Output the [X, Y] coordinate of the center of the cell containing the given text.  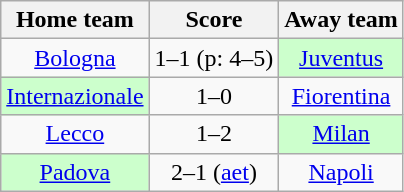
Away team [342, 20]
Juventus [342, 58]
1–1 (p: 4–5) [214, 58]
Milan [342, 134]
Bologna [75, 58]
Padova [75, 172]
Fiorentina [342, 96]
Score [214, 20]
1–2 [214, 134]
Internazionale [75, 96]
Lecco [75, 134]
1–0 [214, 96]
2–1 (aet) [214, 172]
Home team [75, 20]
Napoli [342, 172]
